Scan for the cell matching the given text and deliver its (X, Y) coordinate at center. 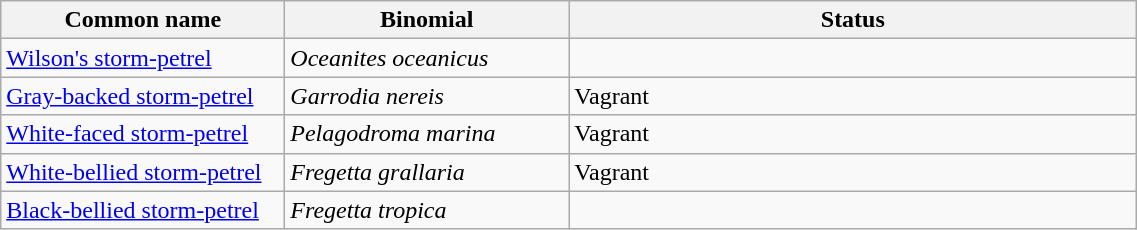
Fregetta grallaria (427, 172)
Gray-backed storm-petrel (143, 96)
Fregetta tropica (427, 210)
Oceanites oceanicus (427, 58)
White-faced storm-petrel (143, 134)
White-bellied storm-petrel (143, 172)
Pelagodroma marina (427, 134)
Garrodia nereis (427, 96)
Wilson's storm-petrel (143, 58)
Black-bellied storm-petrel (143, 210)
Binomial (427, 20)
Status (853, 20)
Common name (143, 20)
